Return [x, y] of the center of cell containing provided text 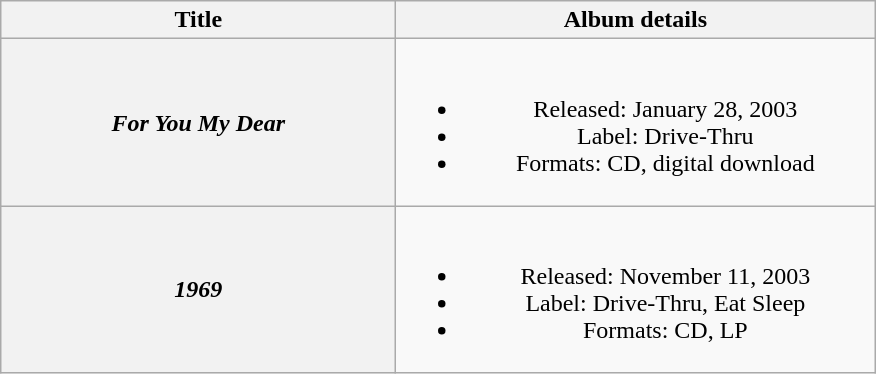
Released: November 11, 2003Label: Drive-Thru, Eat SleepFormats: CD, LP [636, 290]
1969 [198, 290]
For You My Dear [198, 122]
Title [198, 20]
Album details [636, 20]
Released: January 28, 2003Label: Drive-ThruFormats: CD, digital download [636, 122]
